Extract the [X, Y] coordinate from the center of the cell holding the provided text.  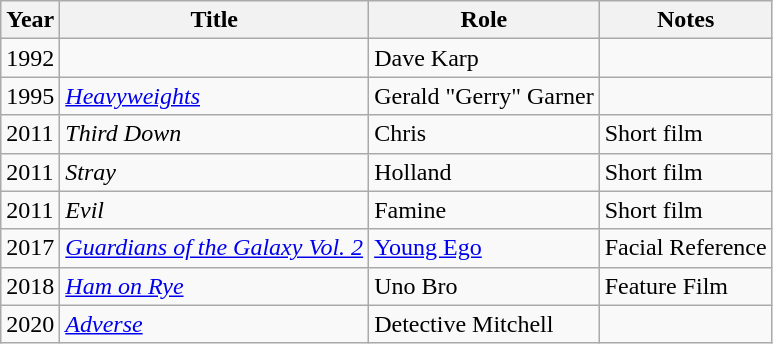
Holland [484, 172]
1995 [30, 96]
Dave Karp [484, 58]
Role [484, 20]
Uno Bro [484, 286]
Heavyweights [214, 96]
Feature Film [686, 286]
Evil [214, 210]
1992 [30, 58]
2018 [30, 286]
Young Ego [484, 248]
Chris [484, 134]
Ham on Rye [214, 286]
Adverse [214, 324]
Year [30, 20]
2020 [30, 324]
Stray [214, 172]
Facial Reference [686, 248]
Title [214, 20]
Third Down [214, 134]
Detective Mitchell [484, 324]
Gerald "Gerry" Garner [484, 96]
Notes [686, 20]
2017 [30, 248]
Famine [484, 210]
Guardians of the Galaxy Vol. 2 [214, 248]
